Search for the cell housing the specified text and yield its (x, y) center coordinate. 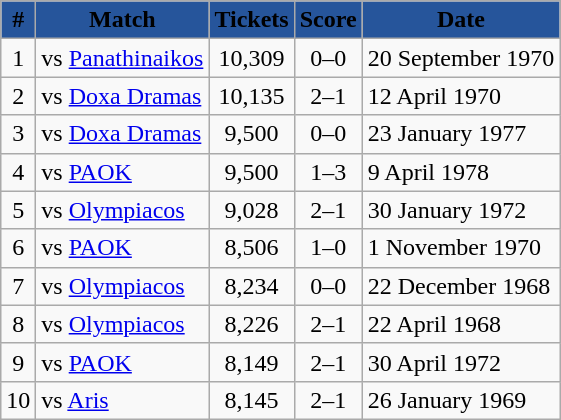
8,226 (252, 324)
vs Aris (122, 400)
1–3 (328, 172)
10 (18, 400)
7 (18, 286)
4 (18, 172)
30 January 1972 (461, 210)
20 September 1970 (461, 58)
8,234 (252, 286)
3 (18, 134)
Score (328, 20)
Tickets (252, 20)
1–0 (328, 248)
8,149 (252, 362)
10,309 (252, 58)
23 January 1977 (461, 134)
26 January 1969 (461, 400)
Match (122, 20)
Date (461, 20)
1 November 1970 (461, 248)
6 (18, 248)
9 (18, 362)
9,028 (252, 210)
12 April 1970 (461, 96)
30 April 1972 (461, 362)
# (18, 20)
9 April 1978 (461, 172)
10,135 (252, 96)
8 (18, 324)
8,145 (252, 400)
8,506 (252, 248)
1 (18, 58)
vs Panathinaikos (122, 58)
5 (18, 210)
22 December 1968 (461, 286)
2 (18, 96)
22 April 1968 (461, 324)
